For the text-containing cell, return its midpoint in [X, Y] coordinate format. 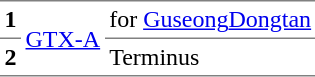
1 [10, 20]
GTX-A [63, 38]
2 [10, 57]
